Detect which cell encompasses the target text, then output its (X, Y) center coordinate. 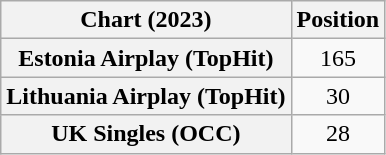
Position (338, 20)
Chart (2023) (146, 20)
30 (338, 96)
UK Singles (OCC) (146, 134)
165 (338, 58)
28 (338, 134)
Lithuania Airplay (TopHit) (146, 96)
Estonia Airplay (TopHit) (146, 58)
